Search for the cell housing the specified text and yield its (x, y) center coordinate. 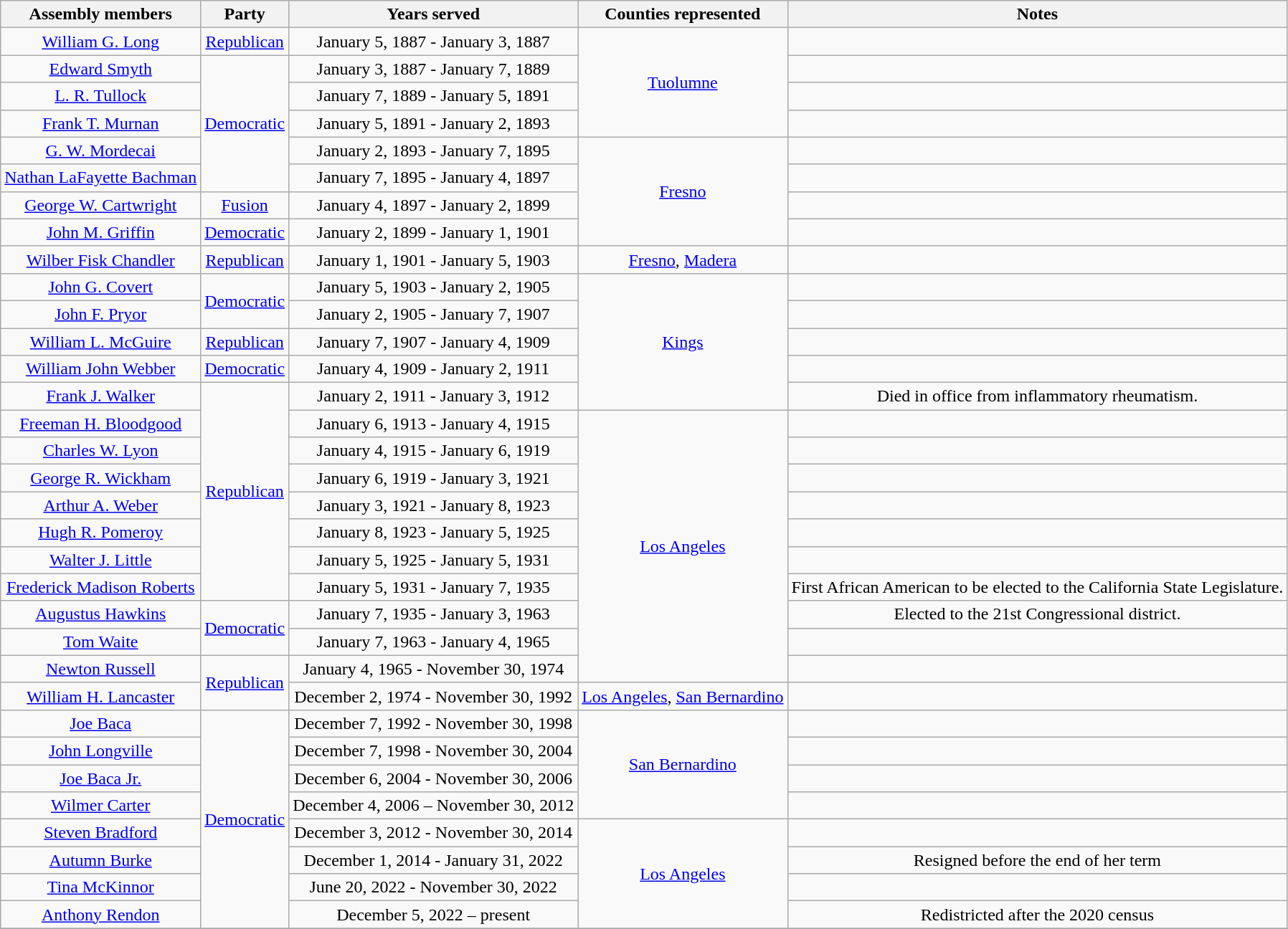
Tuolumne (683, 82)
January 6, 1913 - January 4, 1915 (433, 424)
January 2, 1893 - January 7, 1895 (433, 151)
January 4, 1965 - November 30, 1974 (433, 669)
Redistricted after the 2020 census (1037, 915)
Notes (1037, 14)
San Bernardino (683, 764)
December 2, 1974 - November 30, 1992 (433, 696)
January 5, 1925 - January 5, 1931 (433, 560)
Died in office from inflammatory rheumatism. (1037, 396)
January 2, 1911 - January 3, 1912 (433, 396)
Autumn Burke (100, 860)
William L. McGuire (100, 342)
January 4, 1897 - January 2, 1899 (433, 205)
December 7, 1998 - November 30, 2004 (433, 751)
January 5, 1887 - January 3, 1887 (433, 42)
Counties represented (683, 14)
January 3, 1921 - January 8, 1923 (433, 505)
January 7, 1895 - January 4, 1897 (433, 178)
January 7, 1935 - January 3, 1963 (433, 614)
Elected to the 21st Congressional district. (1037, 614)
December 6, 2004 - November 30, 2006 (433, 778)
William John Webber (100, 369)
Fusion (245, 205)
January 2, 1899 - January 1, 1901 (433, 232)
Joe Baca Jr. (100, 778)
December 7, 1992 - November 30, 1998 (433, 723)
Wilmer Carter (100, 806)
Kings (683, 341)
Wilber Fisk Chandler (100, 259)
Augustus Hawkins (100, 614)
Steven Bradford (100, 833)
L. R. Tullock (100, 96)
January 5, 1931 - January 7, 1935 (433, 587)
Fresno (683, 191)
December 1, 2014 - January 31, 2022 (433, 860)
Arthur A. Weber (100, 505)
First African American to be elected to the California State Legislature. (1037, 587)
January 8, 1923 - January 5, 1925 (433, 533)
John M. Griffin (100, 232)
Frank T. Murnan (100, 123)
January 3, 1887 - January 7, 1889 (433, 69)
January 6, 1919 - January 3, 1921 (433, 478)
Newton Russell (100, 669)
Frederick Madison Roberts (100, 587)
January 7, 1889 - January 5, 1891 (433, 96)
January 1, 1901 - January 5, 1903 (433, 259)
John Longville (100, 751)
John G. Covert (100, 287)
Edward Smyth (100, 69)
Los Angeles, San Bernardino (683, 696)
William H. Lancaster (100, 696)
Nathan LaFayette Bachman (100, 178)
Hugh R. Pomeroy (100, 533)
January 4, 1915 - January 6, 1919 (433, 451)
January 7, 1907 - January 4, 1909 (433, 342)
Fresno, Madera (683, 259)
Resigned before the end of her term (1037, 860)
Joe Baca (100, 723)
December 5, 2022 – present (433, 915)
Assembly members (100, 14)
John F. Pryor (100, 314)
George W. Cartwright (100, 205)
George R. Wickham (100, 478)
Tina McKinnor (100, 887)
January 4, 1909 - January 2, 1911 (433, 369)
Anthony Rendon (100, 915)
January 5, 1903 - January 2, 1905 (433, 287)
Party (245, 14)
G. W. Mordecai (100, 151)
Freeman H. Bloodgood (100, 424)
Years served (433, 14)
December 4, 2006 – November 30, 2012 (433, 806)
Frank J. Walker (100, 396)
January 5, 1891 - January 2, 1893 (433, 123)
Walter J. Little (100, 560)
December 3, 2012 - November 30, 2014 (433, 833)
June 20, 2022 - November 30, 2022 (433, 887)
Charles W. Lyon (100, 451)
January 7, 1963 - January 4, 1965 (433, 642)
January 2, 1905 - January 7, 1907 (433, 314)
William G. Long (100, 42)
Tom Waite (100, 642)
